Capture the cell that displays the provided text and extract its [X, Y] central coordinate. 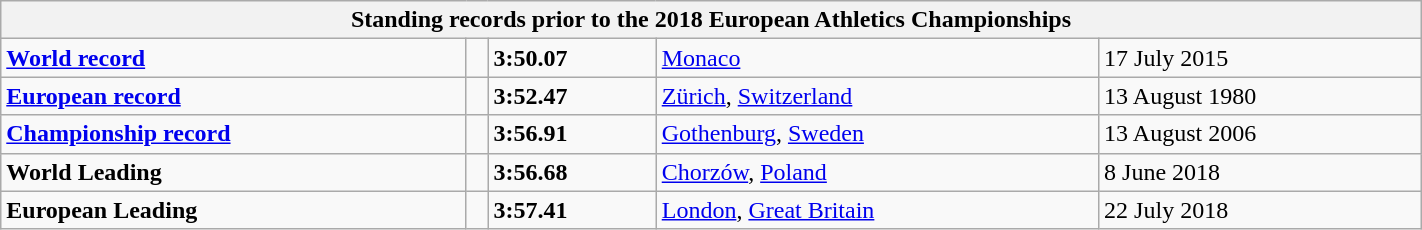
Zürich, Switzerland [877, 96]
3:56.68 [572, 172]
13 August 1980 [1260, 96]
3:56.91 [572, 134]
3:57.41 [572, 210]
European record [234, 96]
8 June 2018 [1260, 172]
Championship record [234, 134]
3:50.07 [572, 58]
World record [234, 58]
Chorzów, Poland [877, 172]
Monaco [877, 58]
Standing records prior to the 2018 European Athletics Championships [711, 20]
European Leading [234, 210]
World Leading [234, 172]
3:52.47 [572, 96]
Gothenburg, Sweden [877, 134]
17 July 2015 [1260, 58]
London, Great Britain [877, 210]
13 August 2006 [1260, 134]
22 July 2018 [1260, 210]
